From the cell containing the given text, extract its center point as [X, Y] coordinate. 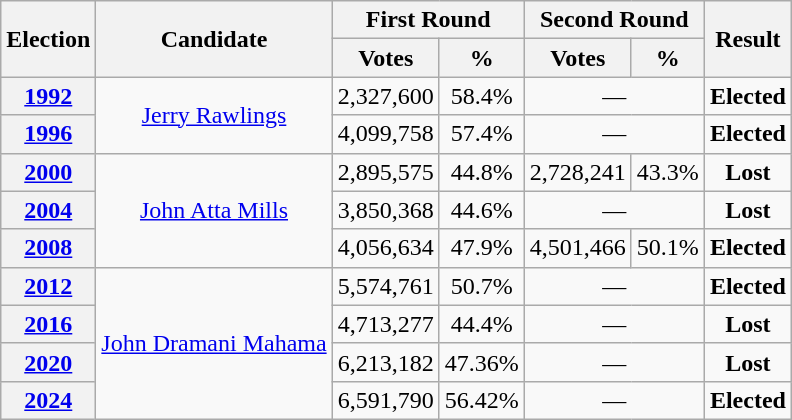
John Dramani Mahama [214, 343]
4,501,466 [578, 248]
2,327,600 [386, 96]
6,213,182 [386, 362]
1996 [48, 134]
3,850,368 [386, 210]
4,056,634 [386, 248]
2,728,241 [578, 172]
47.36% [482, 362]
5,574,761 [386, 286]
44.6% [482, 210]
4,099,758 [386, 134]
Candidate [214, 39]
First Round [428, 20]
John Atta Mills [214, 210]
58.4% [482, 96]
44.8% [482, 172]
56.42% [482, 400]
Result [748, 39]
2008 [48, 248]
6,591,790 [386, 400]
2024 [48, 400]
2016 [48, 324]
2,895,575 [386, 172]
2004 [48, 210]
Election [48, 39]
Jerry Rawlings [214, 115]
50.1% [668, 248]
57.4% [482, 134]
4,713,277 [386, 324]
2020 [48, 362]
43.3% [668, 172]
1992 [48, 96]
44.4% [482, 324]
2000 [48, 172]
Second Round [614, 20]
47.9% [482, 248]
2012 [48, 286]
50.7% [482, 286]
